Identify which cell holds the provided text, then report its [X, Y] central coordinate. 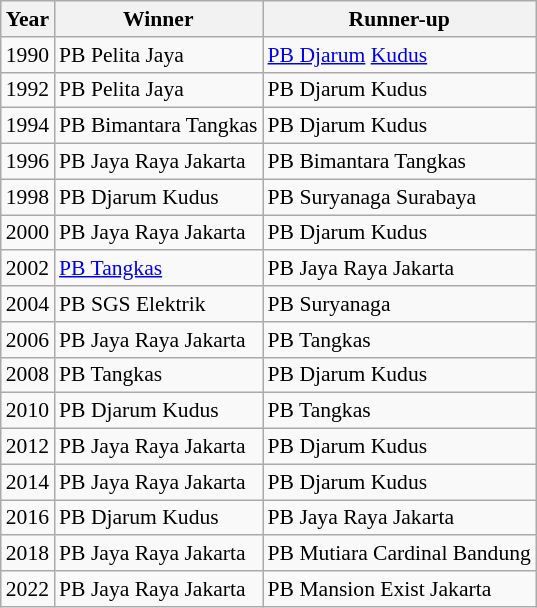
2018 [28, 554]
2000 [28, 233]
2016 [28, 518]
2008 [28, 375]
2014 [28, 482]
PB Mutiara Cardinal Bandung [400, 554]
2006 [28, 340]
Runner-up [400, 19]
PB SGS Elektrik [158, 304]
1992 [28, 90]
PB Mansion Exist Jakarta [400, 589]
1998 [28, 197]
2022 [28, 589]
Year [28, 19]
1994 [28, 126]
2010 [28, 411]
Winner [158, 19]
2012 [28, 447]
1990 [28, 55]
PB Suryanaga [400, 304]
2004 [28, 304]
PB Suryanaga Surabaya [400, 197]
1996 [28, 162]
2002 [28, 269]
